Provide the [x, y] coordinate of the cell's center where the given text is located.  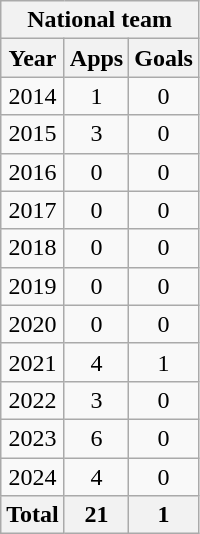
2017 [33, 210]
6 [96, 438]
2018 [33, 248]
2023 [33, 438]
2020 [33, 324]
2024 [33, 477]
2021 [33, 362]
2019 [33, 286]
National team [100, 20]
2015 [33, 134]
2022 [33, 400]
2016 [33, 172]
2014 [33, 96]
Goals [164, 58]
21 [96, 515]
Year [33, 58]
Total [33, 515]
Apps [96, 58]
